Identify which cell holds the provided text, then report its [x, y] central coordinate. 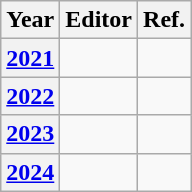
2024 [30, 172]
Ref. [164, 20]
Year [30, 20]
Editor [99, 20]
2022 [30, 96]
2023 [30, 134]
2021 [30, 58]
